Return the [X, Y] coordinate for the center point of the cell that contains the specified text.  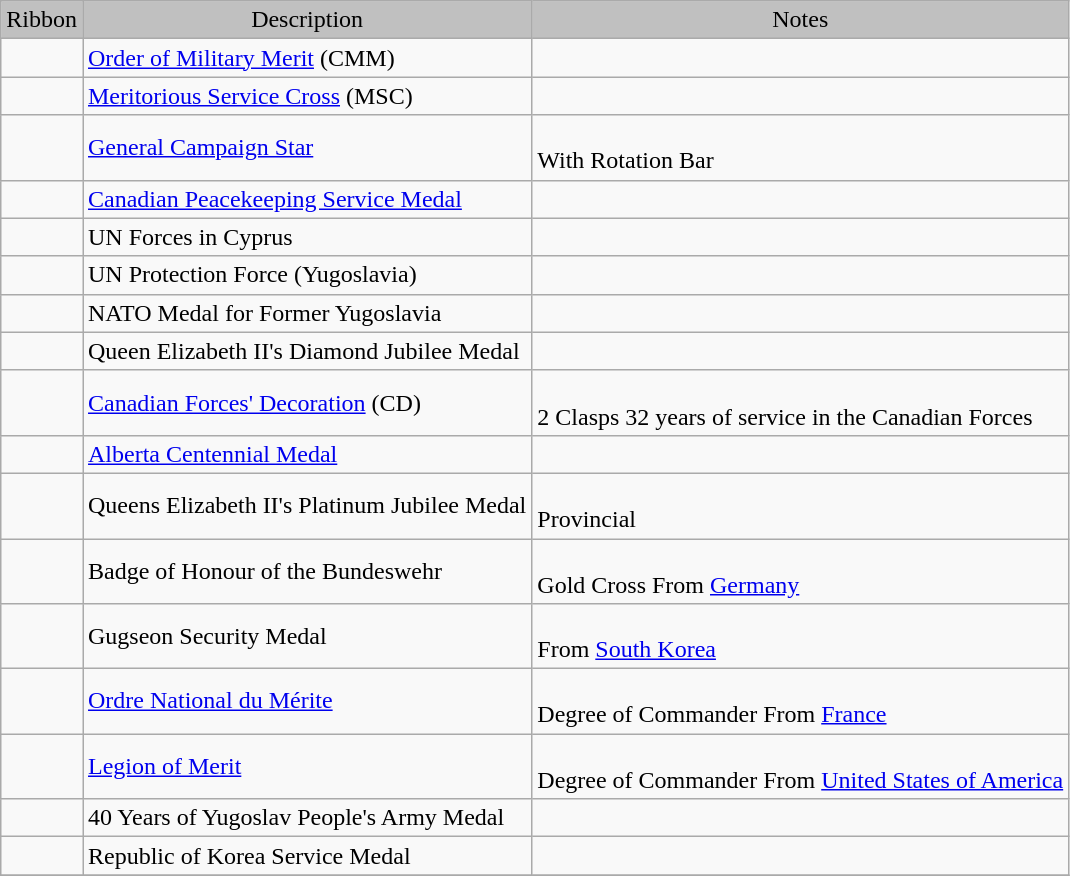
NATO Medal for Former Yugoslavia [306, 313]
Gugseon Security Medal [306, 636]
Queens Elizabeth II's Platinum Jubilee Medal [306, 506]
Degree of Commander From United States of America [800, 766]
Order of Military Merit (CMM) [306, 58]
Canadian Peacekeeping Service Medal [306, 199]
Gold Cross From Germany [800, 570]
Meritorious Service Cross (MSC) [306, 96]
Ordre National du Mérite [306, 702]
From South Korea [800, 636]
2 Clasps 32 years of service in the Canadian Forces [800, 402]
Legion of Merit [306, 766]
With Rotation Bar [800, 148]
UN Protection Force (Yugoslavia) [306, 275]
40 Years of Yugoslav People's Army Medal [306, 818]
Ribbon [42, 20]
Notes [800, 20]
General Campaign Star [306, 148]
Degree of Commander From France [800, 702]
Republic of Korea Service Medal [306, 856]
Queen Elizabeth II's Diamond Jubilee Medal [306, 351]
UN Forces in Cyprus [306, 237]
Badge of Honour of the Bundeswehr [306, 570]
Canadian Forces' Decoration (CD) [306, 402]
Description [306, 20]
Provincial [800, 506]
Alberta Centennial Medal [306, 454]
